Capture the cell that displays the provided text and extract its (X, Y) central coordinate. 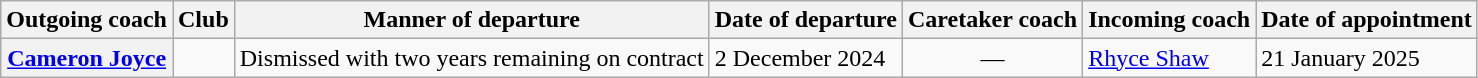
Incoming coach (1170, 20)
Rhyce Shaw (1170, 58)
Outgoing coach (87, 20)
Date of appointment (1367, 20)
Date of departure (806, 20)
Cameron Joyce (87, 58)
21 January 2025 (1367, 58)
Club (203, 20)
2 December 2024 (806, 58)
— (992, 58)
Caretaker coach (992, 20)
Manner of departure (472, 20)
Dismissed with two years remaining on contract (472, 58)
